Pinpoint the cell where the given text exists, returning its (X, Y) midpoint coordinate. 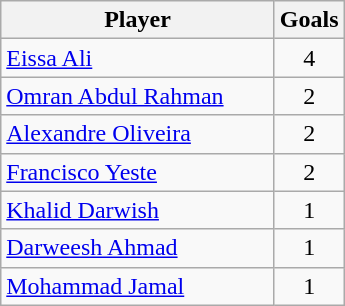
Khalid Darwish (138, 210)
Goals (309, 20)
Francisco Yeste (138, 172)
4 (309, 58)
Darweesh Ahmad (138, 248)
Omran Abdul Rahman (138, 96)
Eissa Ali (138, 58)
Player (138, 20)
Alexandre Oliveira (138, 134)
Mohammad Jamal (138, 286)
